Return [X, Y] of the center of cell containing provided text 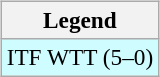
ITF WTT (5–0) [80, 57]
Legend [80, 20]
